Identify which cell holds the provided text, then report its (x, y) central coordinate. 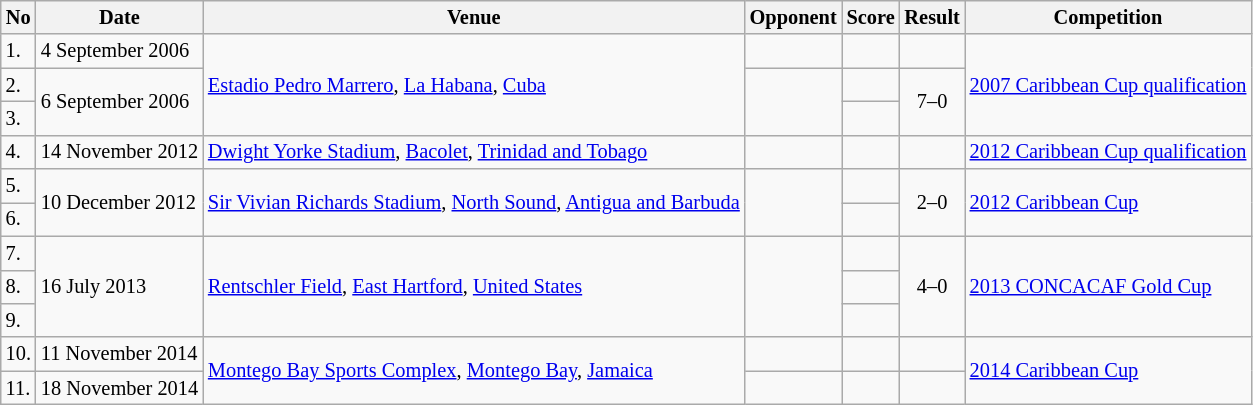
3. (18, 118)
Dwight Yorke Stadium, Bacolet, Trinidad and Tobago (474, 152)
Sir Vivian Richards Stadium, North Sound, Antigua and Barbuda (474, 202)
8. (18, 287)
No (18, 17)
Venue (474, 17)
6 September 2006 (120, 102)
4–0 (932, 286)
Score (871, 17)
9. (18, 320)
Result (932, 17)
11 November 2014 (120, 354)
16 July 2013 (120, 286)
2012 Caribbean Cup qualification (1108, 152)
10 December 2012 (120, 202)
11. (18, 388)
2014 Caribbean Cup (1108, 370)
Competition (1108, 17)
7–0 (932, 102)
18 November 2014 (120, 388)
1. (18, 51)
7. (18, 253)
14 November 2012 (120, 152)
2–0 (932, 202)
10. (18, 354)
Montego Bay Sports Complex, Montego Bay, Jamaica (474, 370)
2. (18, 85)
5. (18, 186)
4 September 2006 (120, 51)
2012 Caribbean Cup (1108, 202)
Estadio Pedro Marrero, La Habana, Cuba (474, 84)
Date (120, 17)
Rentschler Field, East Hartford, United States (474, 286)
Opponent (794, 17)
4. (18, 152)
2007 Caribbean Cup qualification (1108, 84)
2013 CONCACAF Gold Cup (1108, 286)
6. (18, 219)
